Extract the [X, Y] coordinate from the center of the cell holding the provided text.  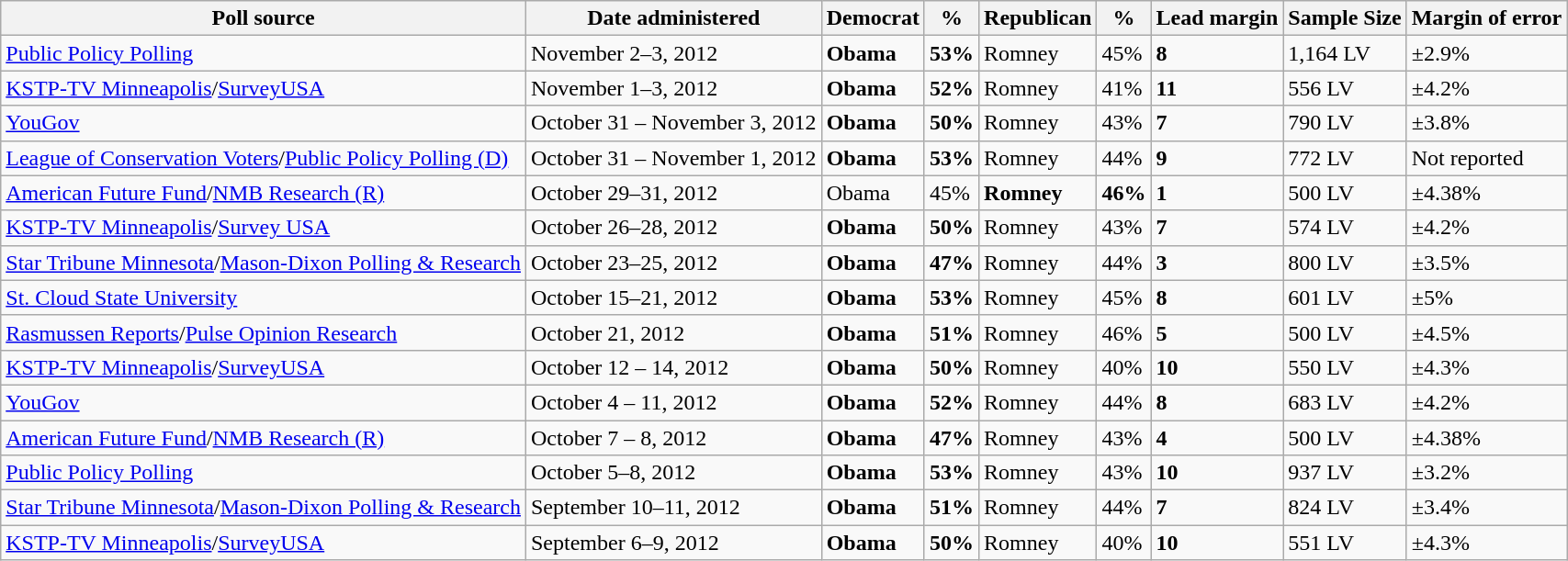
41% [1124, 88]
824 LV [1345, 508]
Republican [1038, 18]
550 LV [1345, 367]
October 31 – November 3, 2012 [673, 123]
Democrat [873, 18]
November 2–3, 2012 [673, 53]
790 LV [1345, 123]
Not reported [1486, 158]
October 29–31, 2012 [673, 193]
Margin of error [1486, 18]
1 [1217, 193]
October 26–28, 2012 [673, 228]
556 LV [1345, 88]
11 [1217, 88]
1,164 LV [1345, 53]
±3.8% [1486, 123]
November 1–3, 2012 [673, 88]
772 LV [1345, 158]
St. Cloud State University [264, 297]
937 LV [1345, 473]
October 5–8, 2012 [673, 473]
Rasmussen Reports/Pulse Opinion Research [264, 332]
4 [1217, 438]
September 10–11, 2012 [673, 508]
October 31 – November 1, 2012 [673, 158]
October 12 – 14, 2012 [673, 367]
KSTP-TV Minneapolis/Survey USA [264, 228]
October 21, 2012 [673, 332]
Poll source [264, 18]
Date administered [673, 18]
October 15–21, 2012 [673, 297]
574 LV [1345, 228]
683 LV [1345, 402]
Sample Size [1345, 18]
±3.2% [1486, 473]
800 LV [1345, 263]
9 [1217, 158]
±5% [1486, 297]
601 LV [1345, 297]
Lead margin [1217, 18]
±2.9% [1486, 53]
±3.5% [1486, 263]
3 [1217, 263]
September 6–9, 2012 [673, 543]
±4.5% [1486, 332]
League of Conservation Voters/Public Policy Polling (D) [264, 158]
±3.4% [1486, 508]
October 4 – 11, 2012 [673, 402]
October 7 – 8, 2012 [673, 438]
5 [1217, 332]
October 23–25, 2012 [673, 263]
551 LV [1345, 543]
